Determine the [X, Y] coordinate at the center of the cell enclosing the given text.  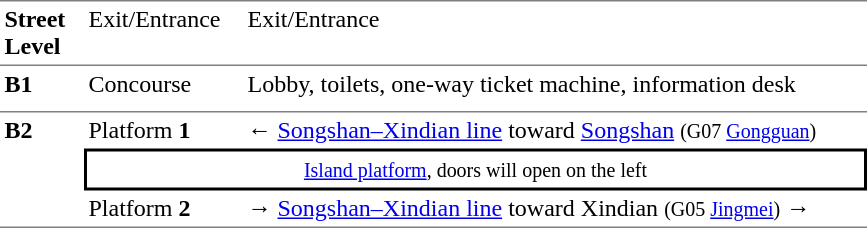
Concourse [164, 89]
B1 [42, 89]
Platform 1 [164, 130]
Platform 2 [164, 209]
Island platform, doors will open on the left [476, 169]
B2 [42, 170]
Street Level [42, 33]
→ Songshan–Xindian line toward Xindian (G05 Jingmei) → [555, 209]
Lobby, toilets, one-way ticket machine, information desk [555, 84]
← Songshan–Xindian line toward Songshan (G07 Gongguan) [555, 130]
